For the text-containing cell, return its midpoint in (X, Y) coordinate format. 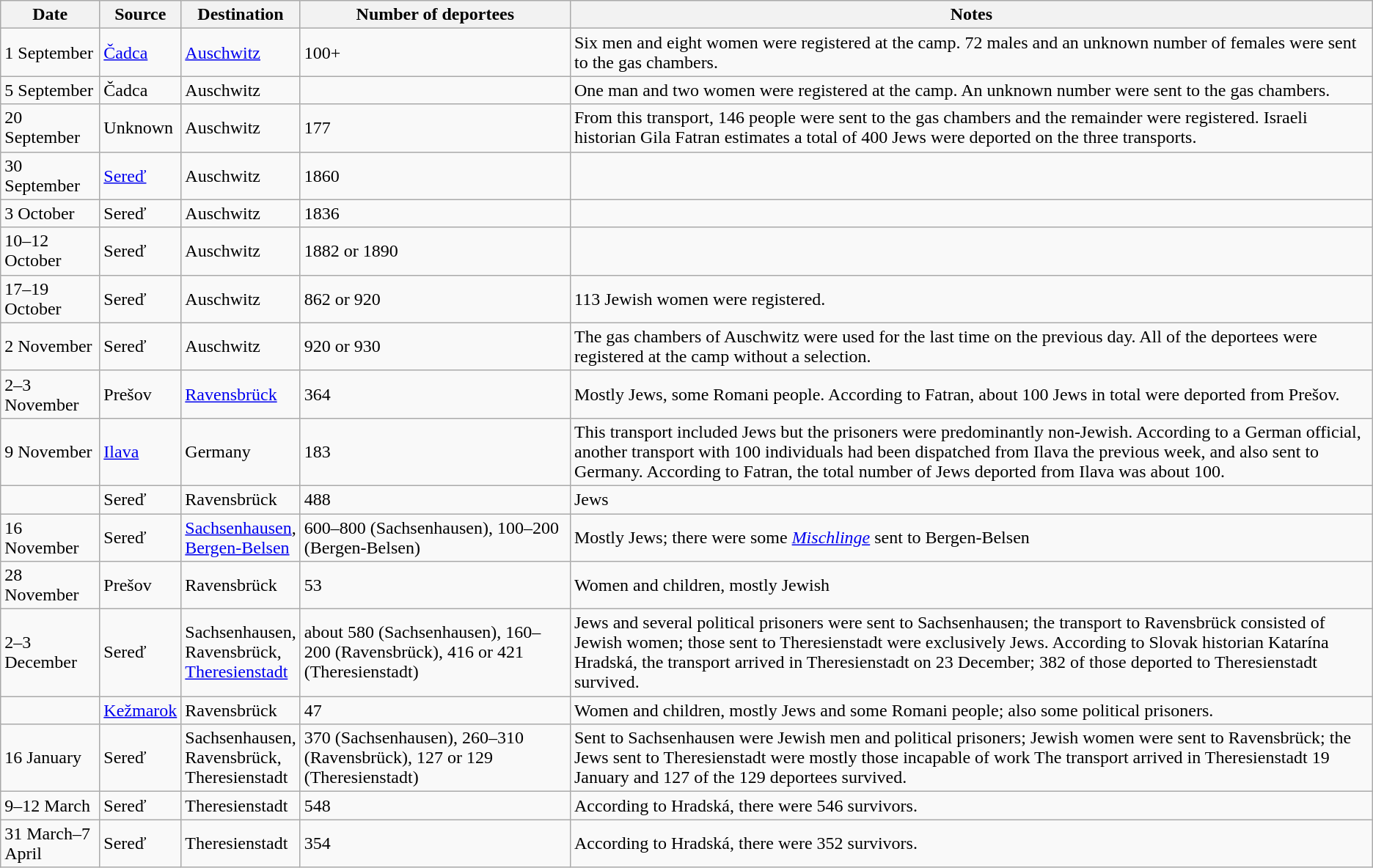
Unknown (141, 128)
Destination (241, 15)
Mostly Jews; there were some Mischlinge sent to Bergen-Belsen (971, 537)
The gas chambers of Auschwitz were used for the last time on the previous day. All of the deportees were registered at the camp without a selection. (971, 346)
920 or 930 (435, 346)
47 (435, 710)
177 (435, 128)
113 Jewish women were registered. (971, 299)
1836 (435, 213)
28 November (50, 585)
Kežmarok (141, 710)
Germany (241, 452)
9–12 March (50, 806)
Number of deportees (435, 15)
2–3 December (50, 652)
548 (435, 806)
1860 (435, 176)
According to Hradská, there were 352 survivors. (971, 843)
10–12 October (50, 251)
16 January (50, 758)
9 November (50, 452)
about 580 (Sachsenhausen), 160–200 (Ravensbrück), 416 or 421 (Theresienstadt) (435, 652)
5 September (50, 90)
20 September (50, 128)
862 or 920 (435, 299)
183 (435, 452)
488 (435, 499)
100+ (435, 53)
Notes (971, 15)
30 September (50, 176)
One man and two women were registered at the camp. An unknown number were sent to the gas chambers. (971, 90)
Sachsenhausen, Bergen-Belsen (241, 537)
Ilava (141, 452)
1882 or 1890 (435, 251)
Jews (971, 499)
2 November (50, 346)
Mostly Jews, some Romani people. According to Fatran, about 100 Jews in total were deported from Prešov. (971, 394)
2–3 November (50, 394)
600–800 (Sachsenhausen), 100–200 (Bergen-Belsen) (435, 537)
31 March–7 April (50, 843)
Women and children, mostly Jews and some Romani people; also some political prisoners. (971, 710)
16 November (50, 537)
Date (50, 15)
370 (Sachsenhausen), 260–310 (Ravensbrück), 127 or 129 (Theresienstadt) (435, 758)
17–19 October (50, 299)
According to Hradská, there were 546 survivors. (971, 806)
Six men and eight women were registered at the camp. 72 males and an unknown number of females were sent to the gas chambers. (971, 53)
364 (435, 394)
53 (435, 585)
Women and children, mostly Jewish (971, 585)
3 October (50, 213)
Source (141, 15)
1 September (50, 53)
354 (435, 843)
